Search for the cell housing the specified text and yield its [X, Y] center coordinate. 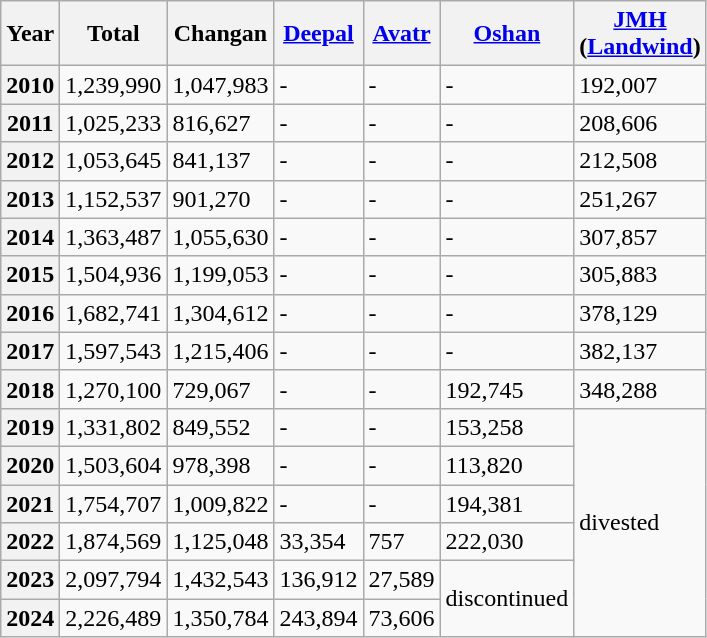
1,053,645 [114, 161]
194,381 [507, 503]
382,137 [640, 351]
136,912 [318, 580]
1,304,612 [220, 313]
2020 [30, 465]
1,270,100 [114, 389]
849,552 [220, 427]
2021 [30, 503]
2014 [30, 237]
2017 [30, 351]
1,503,604 [114, 465]
192,745 [507, 389]
192,007 [640, 85]
73,606 [402, 618]
729,067 [220, 389]
2022 [30, 542]
2019 [30, 427]
841,137 [220, 161]
1,215,406 [220, 351]
2010 [30, 85]
27,589 [402, 580]
2,226,489 [114, 618]
2016 [30, 313]
2012 [30, 161]
Oshan [507, 34]
2024 [30, 618]
33,354 [318, 542]
1,152,537 [114, 199]
208,606 [640, 123]
2015 [30, 275]
243,894 [318, 618]
1,047,983 [220, 85]
2018 [30, 389]
901,270 [220, 199]
1,025,233 [114, 123]
1,363,487 [114, 237]
discontinued [507, 599]
1,055,630 [220, 237]
222,030 [507, 542]
816,627 [220, 123]
2013 [30, 199]
Total [114, 34]
1,504,936 [114, 275]
1,239,990 [114, 85]
1,125,048 [220, 542]
348,288 [640, 389]
153,258 [507, 427]
2,097,794 [114, 580]
1,350,784 [220, 618]
1,597,543 [114, 351]
Avatr [402, 34]
305,883 [640, 275]
Year [30, 34]
2011 [30, 123]
1,331,802 [114, 427]
2023 [30, 580]
1,009,822 [220, 503]
378,129 [640, 313]
1,682,741 [114, 313]
1,874,569 [114, 542]
1,199,053 [220, 275]
113,820 [507, 465]
307,857 [640, 237]
978,398 [220, 465]
1,432,543 [220, 580]
212,508 [640, 161]
Changan [220, 34]
757 [402, 542]
Deepal [318, 34]
divested [640, 522]
JMH(Landwind) [640, 34]
1,754,707 [114, 503]
251,267 [640, 199]
